For the text-containing cell, return its midpoint in (x, y) coordinate format. 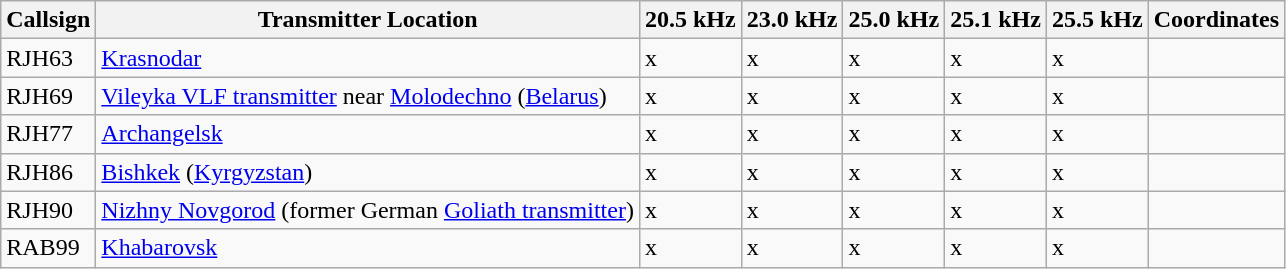
25.1 kHz (996, 20)
RJH63 (48, 58)
Callsign (48, 20)
RJH90 (48, 210)
Bishkek (Kyrgyzstan) (368, 172)
RJH86 (48, 172)
25.5 kHz (1097, 20)
Nizhny Novgorod (former German Goliath transmitter) (368, 210)
Vileyka VLF transmitter near Molodechno (Belarus) (368, 96)
Transmitter Location (368, 20)
Coordinates (1216, 20)
RJH69 (48, 96)
23.0 kHz (792, 20)
Krasnodar (368, 58)
RAB99 (48, 248)
Khabarovsk (368, 248)
RJH77 (48, 134)
Archangelsk (368, 134)
20.5 kHz (690, 20)
25.0 kHz (894, 20)
